For the text-containing cell, return its midpoint in (x, y) coordinate format. 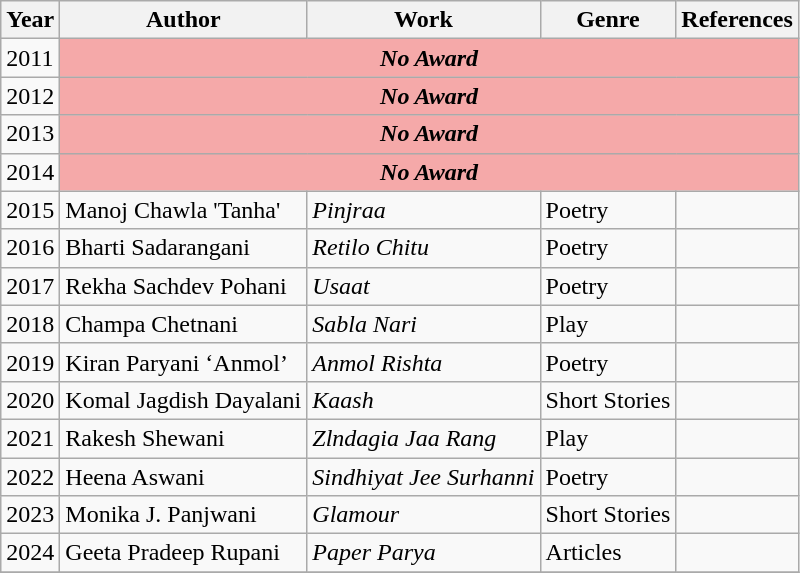
Author (184, 20)
Champa Chetnani (184, 324)
Kiran Paryani ‘Anmol’ (184, 362)
2020 (30, 400)
Monika J. Panjwani (184, 515)
2021 (30, 438)
Genre (608, 20)
Pinjraa (424, 210)
Anmol Rishta (424, 362)
Work (424, 20)
2023 (30, 515)
2013 (30, 134)
Sabla Nari (424, 324)
2012 (30, 96)
2016 (30, 248)
2018 (30, 324)
Heena Aswani (184, 477)
2015 (30, 210)
Rakesh Shewani (184, 438)
Year (30, 20)
Articles (608, 553)
Manoj Chawla 'Tanha' (184, 210)
Sindhiyat Jee Surhanni (424, 477)
2011 (30, 58)
References (738, 20)
2024 (30, 553)
Komal Jagdish Dayalani (184, 400)
Retilo Chitu (424, 248)
Rekha Sachdev Pohani (184, 286)
2014 (30, 172)
Bharti Sadarangani (184, 248)
Geeta Pradeep Rupani (184, 553)
Usaat (424, 286)
Zlndagia Jaa Rang (424, 438)
2019 (30, 362)
2022 (30, 477)
Glamour (424, 515)
Kaash (424, 400)
Paper Parya (424, 553)
2017 (30, 286)
